Determine the (X, Y) coordinate at the center of the cell enclosing the given text.  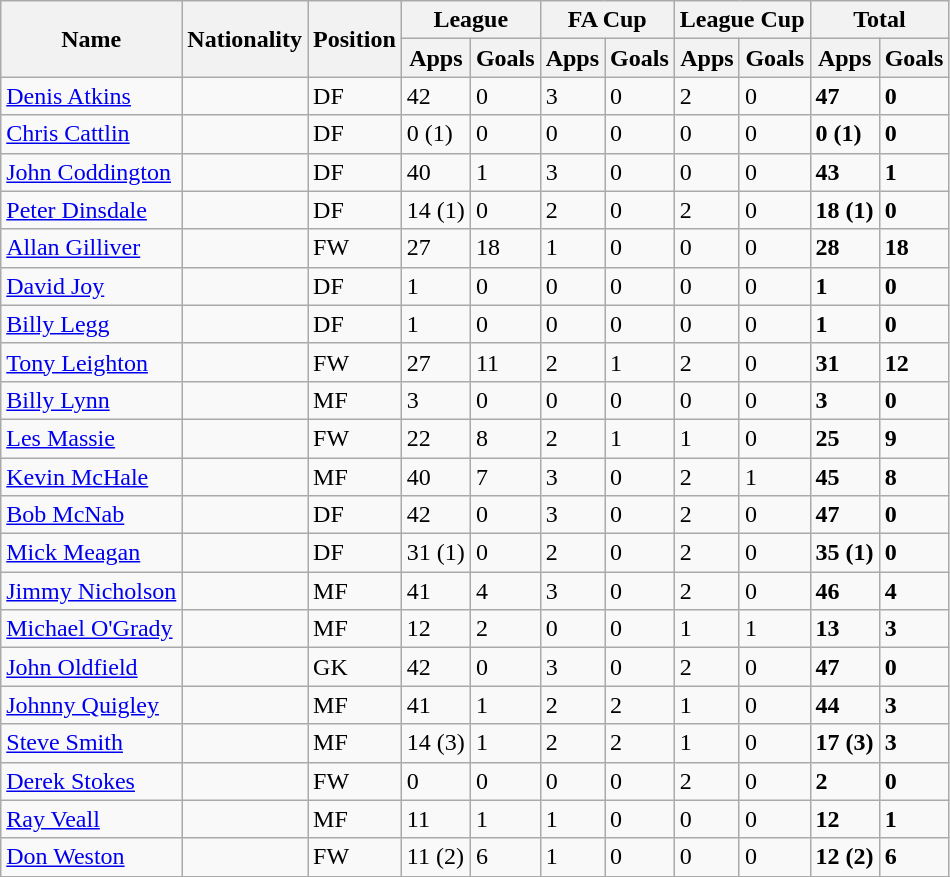
Allan Gilliver (92, 248)
Ray Veall (92, 819)
Peter Dinsdale (92, 210)
13 (844, 629)
31 (844, 362)
Tony Leighton (92, 362)
Jimmy Nicholson (92, 591)
FA Cup (607, 20)
7 (505, 477)
Don Weston (92, 857)
League Cup (742, 20)
John Oldfield (92, 667)
Position (355, 39)
17 (3) (844, 743)
18 (1) (844, 210)
Kevin McHale (92, 477)
David Joy (92, 286)
Bob McNab (92, 515)
43 (844, 172)
12 (2) (844, 857)
Les Massie (92, 438)
22 (436, 438)
9 (914, 438)
25 (844, 438)
Michael O'Grady (92, 629)
Chris Cattlin (92, 134)
14 (3) (436, 743)
Derek Stokes (92, 781)
14 (1) (436, 210)
Name (92, 39)
44 (844, 705)
46 (844, 591)
Nationality (245, 39)
Mick Meagan (92, 553)
League (470, 20)
Steve Smith (92, 743)
45 (844, 477)
11 (2) (436, 857)
Total (880, 20)
35 (1) (844, 553)
Johnny Quigley (92, 705)
Billy Legg (92, 324)
28 (844, 248)
31 (1) (436, 553)
Billy Lynn (92, 400)
Denis Atkins (92, 96)
John Coddington (92, 172)
GK (355, 667)
